Return [x, y] of the center of cell containing provided text 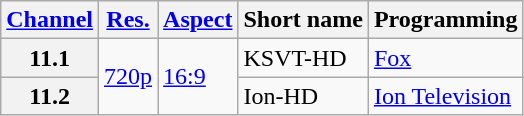
Short name [303, 20]
KSVT-HD [303, 58]
Fox [446, 58]
Res. [128, 20]
Aspect [198, 20]
16:9 [198, 77]
11.2 [50, 96]
Programming [446, 20]
Channel [50, 20]
Ion Television [446, 96]
720p [128, 77]
11.1 [50, 58]
Ion-HD [303, 96]
